Extract the (x, y) coordinate from the center of the cell holding the provided text.  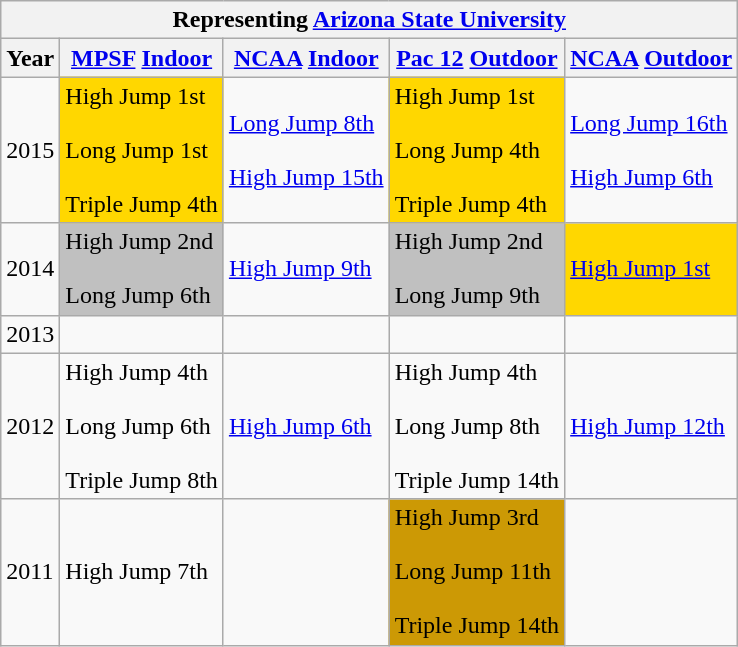
High Jump 6th (306, 426)
High Jump 3rdLong Jump 11thTriple Jump 14th (477, 572)
Long Jump 16thHigh Jump 6th (652, 150)
High Jump 1st (652, 269)
Year (30, 58)
Pac 12 Outdoor (477, 58)
2015 (30, 150)
2012 (30, 426)
2014 (30, 269)
High Jump 1stLong Jump 4thTriple Jump 4th (477, 150)
High Jump 1stLong Jump 1stTriple Jump 4th (142, 150)
NCAA Indoor (306, 58)
2013 (30, 334)
High Jump 4thLong Jump 8thTriple Jump 14th (477, 426)
Long Jump 8thHigh Jump 15th (306, 150)
2011 (30, 572)
High Jump 2ndLong Jump 9th (477, 269)
MPSF Indoor (142, 58)
High Jump 9th (306, 269)
High Jump 7th (142, 572)
Representing Arizona State University (370, 20)
High Jump 4thLong Jump 6thTriple Jump 8th (142, 426)
High Jump 2ndLong Jump 6th (142, 269)
NCAA Outdoor (652, 58)
High Jump 12th (652, 426)
